Search for the cell housing the specified text and yield its (X, Y) center coordinate. 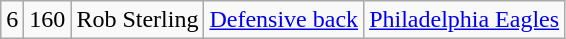
Rob Sterling (138, 20)
Defensive back (284, 20)
160 (48, 20)
6 (12, 20)
Philadelphia Eagles (464, 20)
